Pinpoint the cell where the given text exists, returning its (x, y) midpoint coordinate. 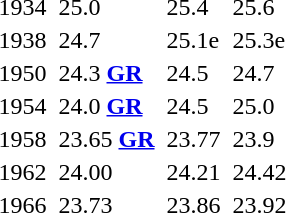
24.0 GR (106, 106)
24.00 (106, 172)
24.7 (106, 40)
24.21 (194, 172)
23.77 (194, 139)
23.65 GR (106, 139)
24.3 GR (106, 73)
25.1e (194, 40)
